Capture the cell that displays the provided text and extract its (x, y) central coordinate. 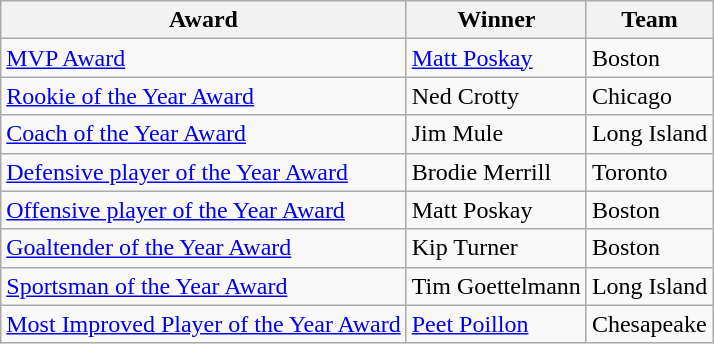
Goaltender of the Year Award (204, 248)
Toronto (649, 172)
Brodie Merrill (496, 172)
Chesapeake (649, 324)
Ned Crotty (496, 96)
Kip Turner (496, 248)
Chicago (649, 96)
Peet Poillon (496, 324)
Defensive player of the Year Award (204, 172)
MVP Award (204, 58)
Team (649, 20)
Rookie of the Year Award (204, 96)
Winner (496, 20)
Coach of the Year Award (204, 134)
Award (204, 20)
Offensive player of the Year Award (204, 210)
Sportsman of the Year Award (204, 286)
Jim Mule (496, 134)
Most Improved Player of the Year Award (204, 324)
Tim Goettelmann (496, 286)
